Capture the cell that displays the provided text and extract its (x, y) central coordinate. 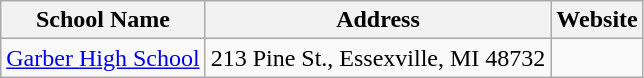
213 Pine St., Essexville, MI 48732 (378, 58)
School Name (103, 20)
Address (378, 20)
Garber High School (103, 58)
Website (597, 20)
